From the cell containing the given text, extract its center point as [x, y] coordinate. 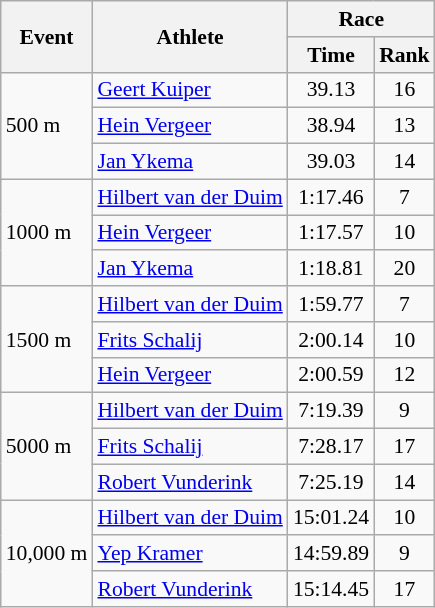
10,000 m [47, 554]
1500 m [47, 340]
5000 m [47, 446]
500 m [47, 126]
16 [404, 90]
7:19.39 [331, 411]
1:17.46 [331, 197]
39.03 [331, 162]
Athlete [190, 36]
1:18.81 [331, 269]
1000 m [47, 232]
13 [404, 126]
15:01.24 [331, 518]
1:17.57 [331, 233]
Race [362, 19]
12 [404, 375]
20 [404, 269]
7:25.19 [331, 482]
38.94 [331, 126]
1:59.77 [331, 304]
15:14.45 [331, 589]
7:28.17 [331, 447]
Event [47, 36]
14:59.89 [331, 554]
Rank [404, 55]
2:00.14 [331, 340]
2:00.59 [331, 375]
Geert Kuiper [190, 90]
Time [331, 55]
Yep Kramer [190, 554]
39.13 [331, 90]
